Extract the [X, Y] coordinate from the center of the cell holding the provided text.  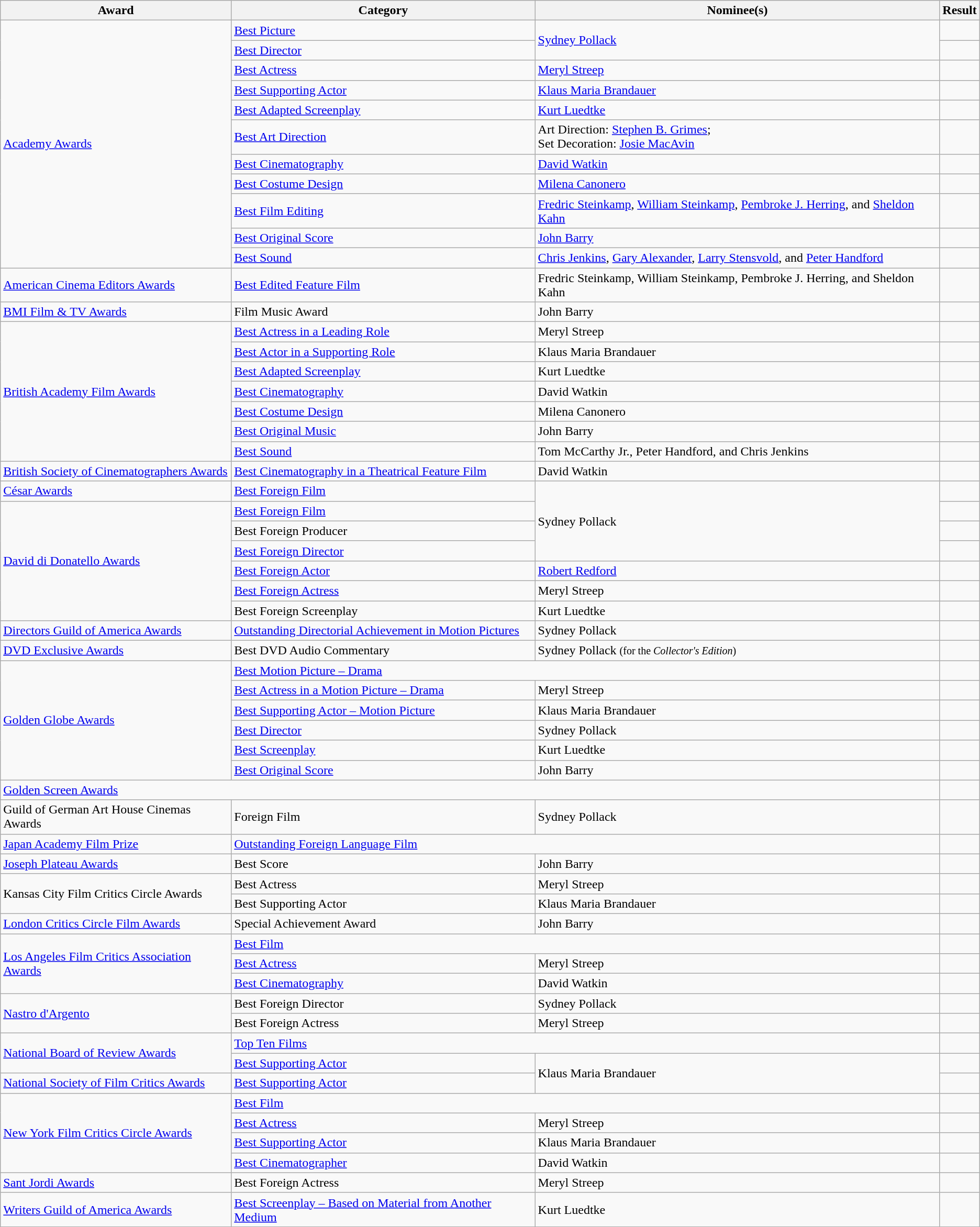
Academy Awards [116, 144]
British Academy Film Awards [116, 392]
Golden Globe Awards [116, 720]
Best Motion Picture – Drama [585, 671]
Sant Jordi Awards [116, 1183]
Top Ten Films [585, 1043]
Best Actor in a Supporting Role [383, 352]
Sydney Pollack (for the Collector's Edition) [737, 651]
Foreign Film [383, 817]
Directors Guild of America Awards [116, 631]
Best Actress in a Motion Picture – Drama [383, 690]
Best Edited Feature Film [383, 285]
Outstanding Directorial Achievement in Motion Pictures [383, 631]
Best Original Music [383, 431]
Golden Screen Awards [470, 790]
Nominee(s) [737, 10]
Guild of German Art House Cinemas Awards [116, 817]
David di Donatello Awards [116, 561]
César Awards [116, 491]
Kansas City Film Critics Circle Awards [116, 894]
Writers Guild of America Awards [116, 1209]
DVD Exclusive Awards [116, 651]
Best Supporting Actor – Motion Picture [383, 710]
Nastro d'Argento [116, 1013]
Art Direction: Stephen B. Grimes; Set Decoration: Josie MacAvin [737, 137]
Best Cinematography in a Theatrical Feature Film [383, 471]
New York Film Critics Circle Awards [116, 1133]
Best DVD Audio Commentary [383, 651]
Robert Redford [737, 571]
BMI Film & TV Awards [116, 312]
Best Foreign Screenplay [383, 611]
Outstanding Foreign Language Film [585, 844]
Result [960, 10]
Best Foreign Actor [383, 571]
Best Art Direction [383, 137]
Best Film Editing [383, 210]
Tom McCarthy Jr., Peter Handford, and Chris Jenkins [737, 451]
Japan Academy Film Prize [116, 844]
Film Music Award [383, 312]
Best Screenplay – Based on Material from Another Medium [383, 1209]
London Critics Circle Film Awards [116, 923]
Best Picture [383, 30]
Award [116, 10]
American Cinema Editors Awards [116, 285]
Best Screenplay [383, 750]
Los Angeles Film Critics Association Awards [116, 964]
National Society of Film Critics Awards [116, 1083]
Chris Jenkins, Gary Alexander, Larry Stensvold, and Peter Handford [737, 258]
Best Score [383, 864]
Best Cinematographer [383, 1163]
Best Foreign Producer [383, 531]
Joseph Plateau Awards [116, 864]
Special Achievement Award [383, 923]
National Board of Review Awards [116, 1053]
British Society of Cinematographers Awards [116, 471]
Category [383, 10]
Best Actress in a Leading Role [383, 332]
